Locate the cell with the specified text and output its (X, Y) center coordinate. 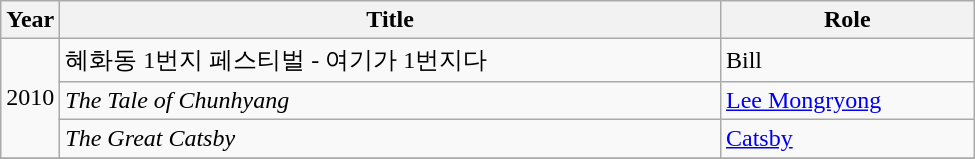
Bill (847, 60)
The Great Catsby (390, 138)
Year (30, 20)
2010 (30, 98)
The Tale of Chunhyang (390, 100)
혜화동 1번지 페스티벌 - 여기가 1번지다 (390, 60)
Role (847, 20)
Title (390, 20)
Catsby (847, 138)
Lee Mongryong (847, 100)
